Determine the (x, y) coordinate at the center of the cell enclosing the given text.  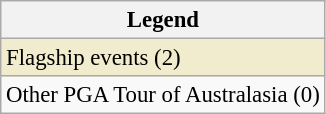
Other PGA Tour of Australasia (0) (163, 95)
Flagship events (2) (163, 58)
Legend (163, 20)
